Detect which cell encompasses the target text, then output its (X, Y) center coordinate. 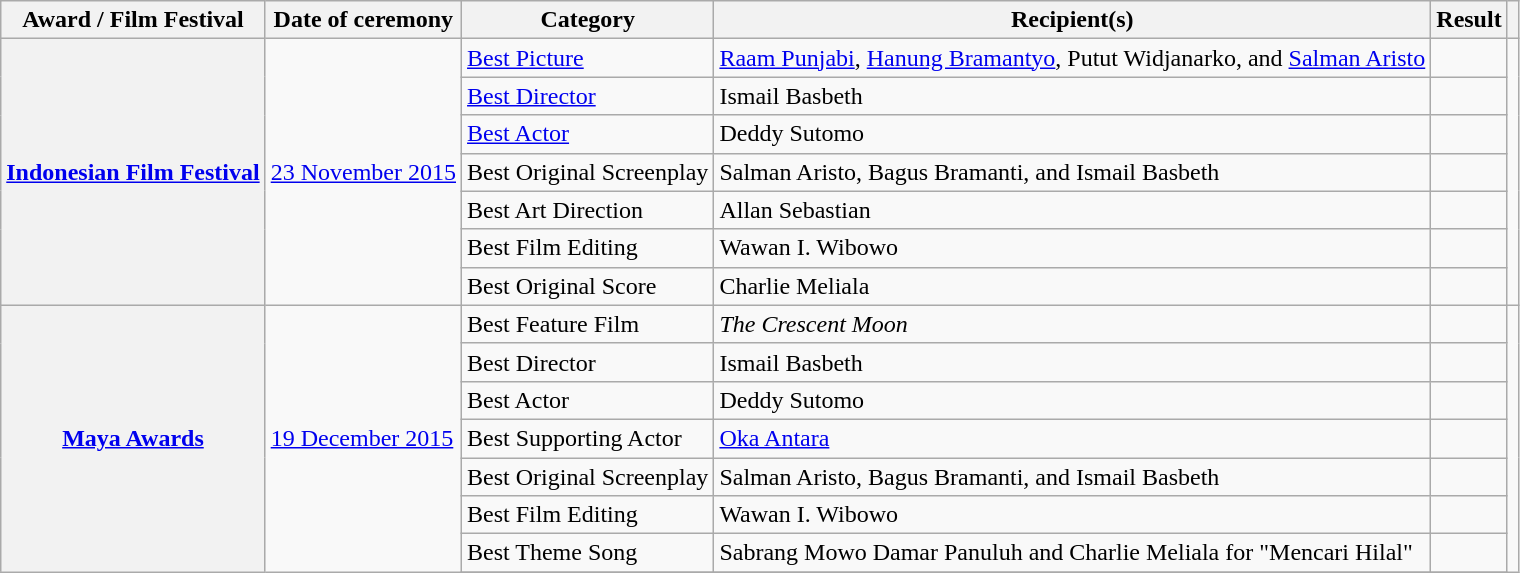
Best Original Score (588, 286)
Sabrang Mowo Damar Panuluh and Charlie Meliala for "Mencari Hilal" (1072, 553)
Best Theme Song (588, 553)
23 November 2015 (363, 172)
Best Supporting Actor (588, 438)
Best Feature Film (588, 324)
Raam Punjabi, Hanung Bramantyo, Putut Widjanarko, and Salman Aristo (1072, 58)
Best Art Direction (588, 210)
Maya Awards (133, 438)
Result (1469, 20)
Award / Film Festival (133, 20)
Recipient(s) (1072, 20)
Date of ceremony (363, 20)
The Crescent Moon (1072, 324)
Oka Antara (1072, 438)
Indonesian Film Festival (133, 172)
19 December 2015 (363, 438)
Charlie Meliala (1072, 286)
Allan Sebastian (1072, 210)
Best Picture (588, 58)
Category (588, 20)
